Scan for the cell matching the given text and deliver its [X, Y] coordinate at center. 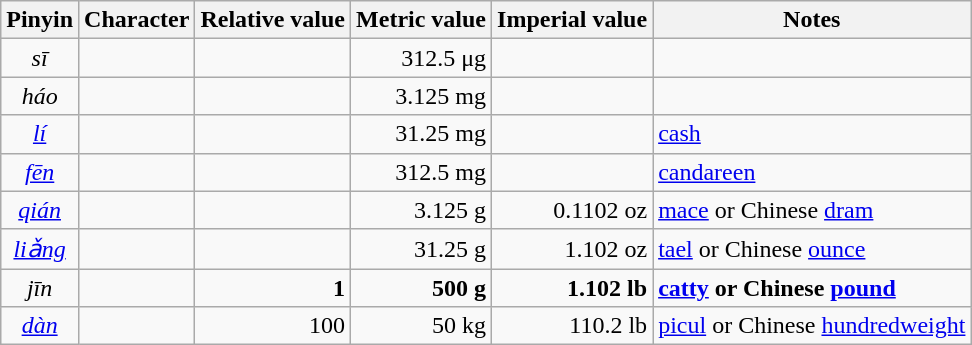
500 g [422, 288]
3.125 mg [422, 96]
catty or Chinese pound [812, 288]
tael or Chinese ounce [812, 249]
sī [40, 58]
312.5 mg [422, 172]
dàn [40, 326]
110.2 lb [572, 326]
jīn [40, 288]
Relative value [273, 20]
31.25 mg [422, 134]
312.5 μg [422, 58]
1 [273, 288]
100 [273, 326]
fēn [40, 172]
Imperial value [572, 20]
50 kg [422, 326]
picul or Chinese hundredweight [812, 326]
1.102 oz [572, 249]
Pinyin [40, 20]
Character [137, 20]
lí [40, 134]
0.1102 oz [572, 210]
liǎng [40, 249]
candareen [812, 172]
1.102 lb [572, 288]
háo [40, 96]
3.125 g [422, 210]
31.25 g [422, 249]
cash [812, 134]
mace or Chinese dram [812, 210]
Metric value [422, 20]
qián [40, 210]
Notes [812, 20]
